Capture the cell that displays the provided text and extract its (X, Y) central coordinate. 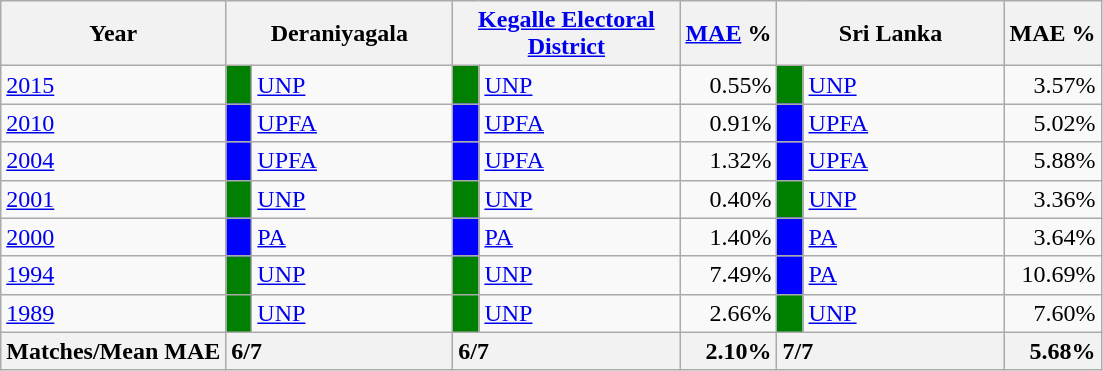
0.55% (728, 85)
7.60% (1052, 313)
2004 (114, 161)
10.69% (1052, 275)
2001 (114, 199)
5.68% (1052, 351)
0.91% (728, 123)
3.57% (1052, 85)
2015 (114, 85)
1989 (114, 313)
2.66% (728, 313)
2.10% (728, 351)
Kegalle Electoral District (566, 34)
0.40% (728, 199)
1.40% (728, 237)
3.36% (1052, 199)
5.88% (1052, 161)
7/7 (890, 351)
Year (114, 34)
Sri Lanka (890, 34)
2000 (114, 237)
Matches/Mean MAE (114, 351)
Deraniyagala (340, 34)
3.64% (1052, 237)
5.02% (1052, 123)
1994 (114, 275)
2010 (114, 123)
1.32% (728, 161)
7.49% (728, 275)
